Provide the (X, Y) coordinate of the cell's center where the given text is located.  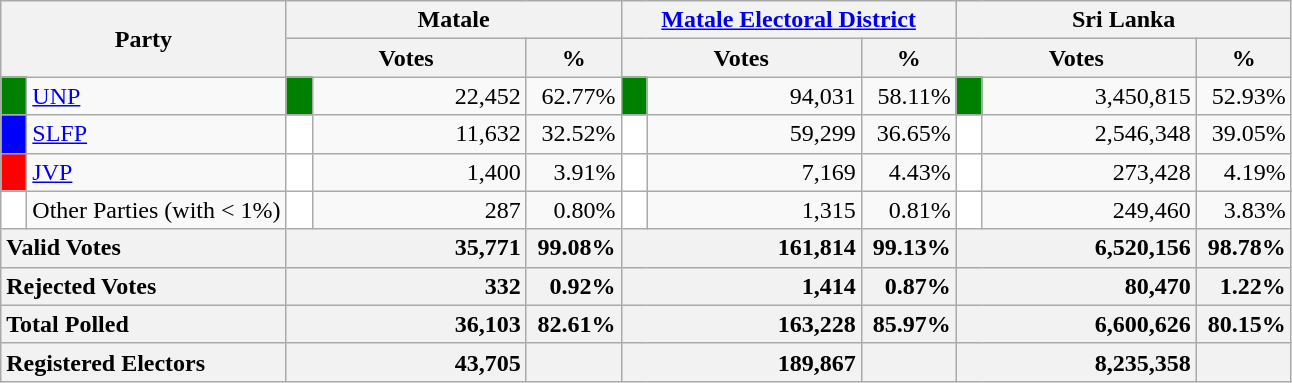
4.19% (1244, 172)
52.93% (1244, 96)
189,867 (741, 362)
Party (144, 39)
1,400 (419, 172)
287 (419, 210)
Sri Lanka (1124, 20)
UNP (156, 96)
3.83% (1244, 210)
0.80% (574, 210)
8,235,358 (1076, 362)
163,228 (741, 324)
0.81% (908, 210)
80,470 (1076, 286)
1,315 (754, 210)
Valid Votes (144, 248)
58.11% (908, 96)
39.05% (1244, 134)
Other Parties (with < 1%) (156, 210)
85.97% (908, 324)
36.65% (908, 134)
62.77% (574, 96)
99.08% (574, 248)
6,520,156 (1076, 248)
6,600,626 (1076, 324)
22,452 (419, 96)
3,450,815 (1089, 96)
Registered Electors (144, 362)
99.13% (908, 248)
7,169 (754, 172)
Matale (454, 20)
332 (406, 286)
43,705 (406, 362)
Rejected Votes (144, 286)
59,299 (754, 134)
0.87% (908, 286)
249,460 (1089, 210)
3.91% (574, 172)
82.61% (574, 324)
36,103 (406, 324)
273,428 (1089, 172)
1.22% (1244, 286)
1,414 (741, 286)
SLFP (156, 134)
2,546,348 (1089, 134)
161,814 (741, 248)
32.52% (574, 134)
80.15% (1244, 324)
98.78% (1244, 248)
35,771 (406, 248)
JVP (156, 172)
94,031 (754, 96)
11,632 (419, 134)
4.43% (908, 172)
Matale Electoral District (788, 20)
0.92% (574, 286)
Total Polled (144, 324)
